Detect which cell encompasses the target text, then output its (x, y) center coordinate. 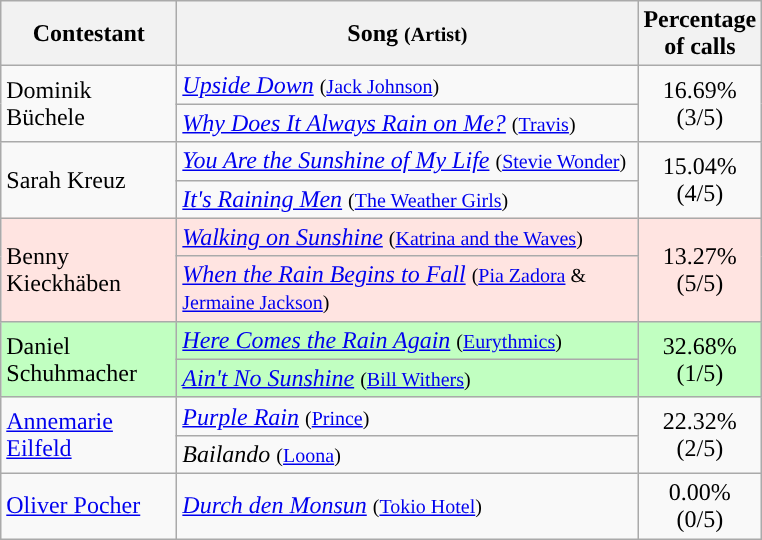
Percentage of calls (700, 34)
Song (Artist) (408, 34)
Daniel Schuhmacher (89, 359)
Here Comes the Rain Again (Eurythmics) (408, 340)
13.27% (5/5) (700, 270)
It's Raining Men (The Weather Girls) (408, 199)
You Are the Sunshine of My Life (Stevie Wonder) (408, 161)
22.32% (2/5) (700, 435)
32.68% (1/5) (700, 359)
Benny Kieckhäben (89, 270)
When the Rain Begins to Fall (Pia Zadora & Jermaine Jackson) (408, 288)
Dominik Büchele (89, 104)
Sarah Kreuz (89, 180)
15.04% (4/5) (700, 180)
Oliver Pocher (89, 506)
Walking on Sunshine (Katrina and the Waves) (408, 237)
Upside Down (Jack Johnson) (408, 85)
Bailando (Loona) (408, 454)
Contestant (89, 34)
Why Does It Always Rain on Me? (Travis) (408, 123)
Ain't No Sunshine (Bill Withers) (408, 378)
Annemarie Eilfeld (89, 435)
Durch den Monsun (Tokio Hotel) (408, 506)
16.69% (3/5) (700, 104)
Purple Rain (Prince) (408, 416)
0.00% (0/5) (700, 506)
